Return [x, y] of the center of cell containing provided text 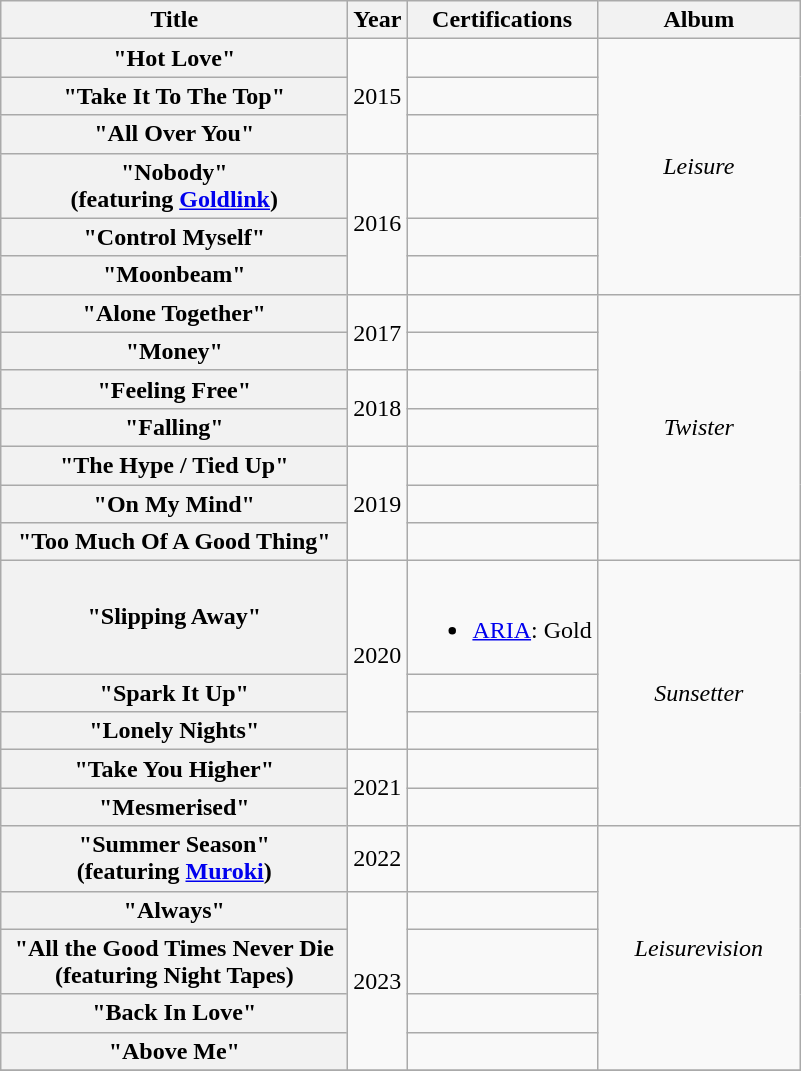
2022 [378, 858]
"Too Much Of A Good Thing" [174, 542]
"Money" [174, 351]
Title [174, 20]
2021 [378, 788]
2016 [378, 224]
"Feeling Free" [174, 389]
"Falling" [174, 427]
"All Over You" [174, 134]
"Nobody" (featuring Goldlink) [174, 186]
"Summer Season" (featuring Muroki) [174, 858]
"On My Mind" [174, 503]
Year [378, 20]
Twister [698, 427]
"Back In Love" [174, 1013]
2015 [378, 96]
2017 [378, 332]
"Control Myself" [174, 237]
2019 [378, 503]
"Lonely Nights" [174, 731]
Album [698, 20]
"Spark It Up" [174, 693]
2018 [378, 408]
"Always" [174, 910]
"Alone Together" [174, 313]
"Slipping Away" [174, 618]
2020 [378, 656]
"Moonbeam" [174, 275]
2023 [378, 980]
"Take It To The Top" [174, 96]
Certifications [502, 20]
"All the Good Times Never Die (featuring Night Tapes) [174, 962]
Sunsetter [698, 694]
"Mesmerised" [174, 807]
Leisure [698, 166]
ARIA: Gold [502, 618]
"The Hype / Tied Up" [174, 465]
"Above Me" [174, 1051]
"Hot Love" [174, 58]
"Take You Higher" [174, 769]
Leisurevision [698, 948]
